Return [x, y] of the center of cell containing provided text 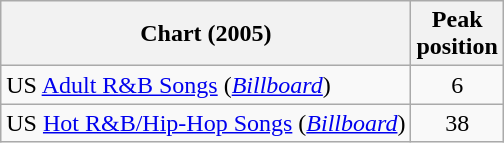
6 [457, 85]
Chart (2005) [206, 34]
38 [457, 123]
Peakposition [457, 34]
US Adult R&B Songs (Billboard) [206, 85]
US Hot R&B/Hip-Hop Songs (Billboard) [206, 123]
